Output the (X, Y) coordinate of the center of the cell containing the given text.  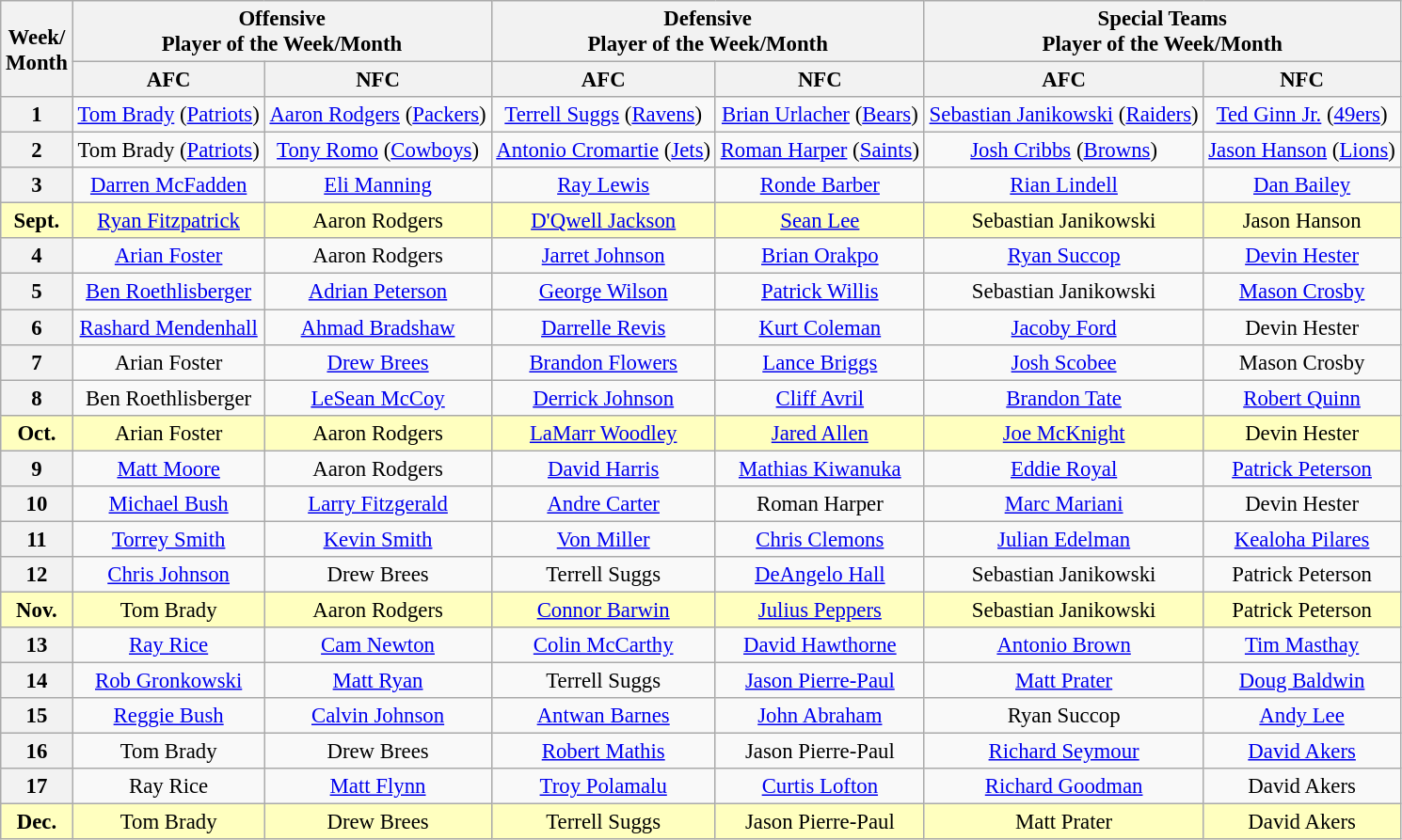
Troy Polamalu (603, 786)
5 (37, 292)
Terrell Suggs (Ravens) (603, 115)
Eddie Royal (1063, 468)
Torrey Smith (168, 539)
Connor Barwin (603, 610)
Robert Quinn (1302, 398)
Brandon Flowers (603, 362)
Robert Mathis (603, 752)
Derrick Johnson (603, 398)
Matt Ryan (378, 681)
Michael Bush (168, 504)
Josh Scobee (1063, 362)
Week/Month (37, 49)
George Wilson (603, 292)
Patrick Willis (820, 292)
4 (37, 257)
Cam Newton (378, 645)
15 (37, 716)
Colin McCarthy (603, 645)
3 (37, 185)
David Hawthorne (820, 645)
Adrian Peterson (378, 292)
Aaron Rodgers (Packers) (378, 115)
Darrelle Revis (603, 327)
Jared Allen (820, 433)
Julian Edelman (1063, 539)
Andre Carter (603, 504)
Kealoha Pilares (1302, 539)
Rob Gronkowski (168, 681)
Kurt Coleman (820, 327)
Julius Peppers (820, 610)
OffensivePlayer of the Week/Month (282, 32)
Antwan Barnes (603, 716)
Oct. (37, 433)
Matt Moore (168, 468)
Darren McFadden (168, 185)
Matt Flynn (378, 786)
Nov. (37, 610)
Von Miller (603, 539)
Curtis Lofton (820, 786)
Tony Romo (Cowboys) (378, 151)
14 (37, 681)
Ahmad Bradshaw (378, 327)
Lance Briggs (820, 362)
Roman Harper (Saints) (820, 151)
Marc Mariani (1063, 504)
Mathias Kiwanuka (820, 468)
17 (37, 786)
16 (37, 752)
Jason Hanson (1302, 221)
12 (37, 575)
LeSean McCoy (378, 398)
Andy Lee (1302, 716)
Sebastian Janikowski (Raiders) (1063, 115)
Roman Harper (820, 504)
DefensivePlayer of the Week/Month (708, 32)
DeAngelo Hall (820, 575)
8 (37, 398)
Eli Manning (378, 185)
Sean Lee (820, 221)
10 (37, 504)
13 (37, 645)
2 (37, 151)
Sept. (37, 221)
Calvin Johnson (378, 716)
Kevin Smith (378, 539)
Special TeamsPlayer of the Week/Month (1162, 32)
Cliff Avril (820, 398)
Rashard Mendenhall (168, 327)
Jason Hanson (Lions) (1302, 151)
Dec. (37, 822)
Reggie Bush (168, 716)
David Harris (603, 468)
Jacoby Ford (1063, 327)
Ronde Barber (820, 185)
Ray Lewis (603, 185)
Richard Seymour (1063, 752)
Ryan Fitzpatrick (168, 221)
Dan Bailey (1302, 185)
Chris Johnson (168, 575)
7 (37, 362)
Jarret Johnson (603, 257)
Joe McKnight (1063, 433)
6 (37, 327)
Antonio Brown (1063, 645)
D'Qwell Jackson (603, 221)
Brian Urlacher (Bears) (820, 115)
Brian Orakpo (820, 257)
Ted Ginn Jr. (49ers) (1302, 115)
LaMarr Woodley (603, 433)
Antonio Cromartie (Jets) (603, 151)
Doug Baldwin (1302, 681)
Richard Goodman (1063, 786)
11 (37, 539)
John Abraham (820, 716)
Josh Cribbs (Browns) (1063, 151)
9 (37, 468)
Brandon Tate (1063, 398)
Tim Masthay (1302, 645)
1 (37, 115)
Chris Clemons (820, 539)
Rian Lindell (1063, 185)
Larry Fitzgerald (378, 504)
